Return [X, Y] of the center of cell containing provided text 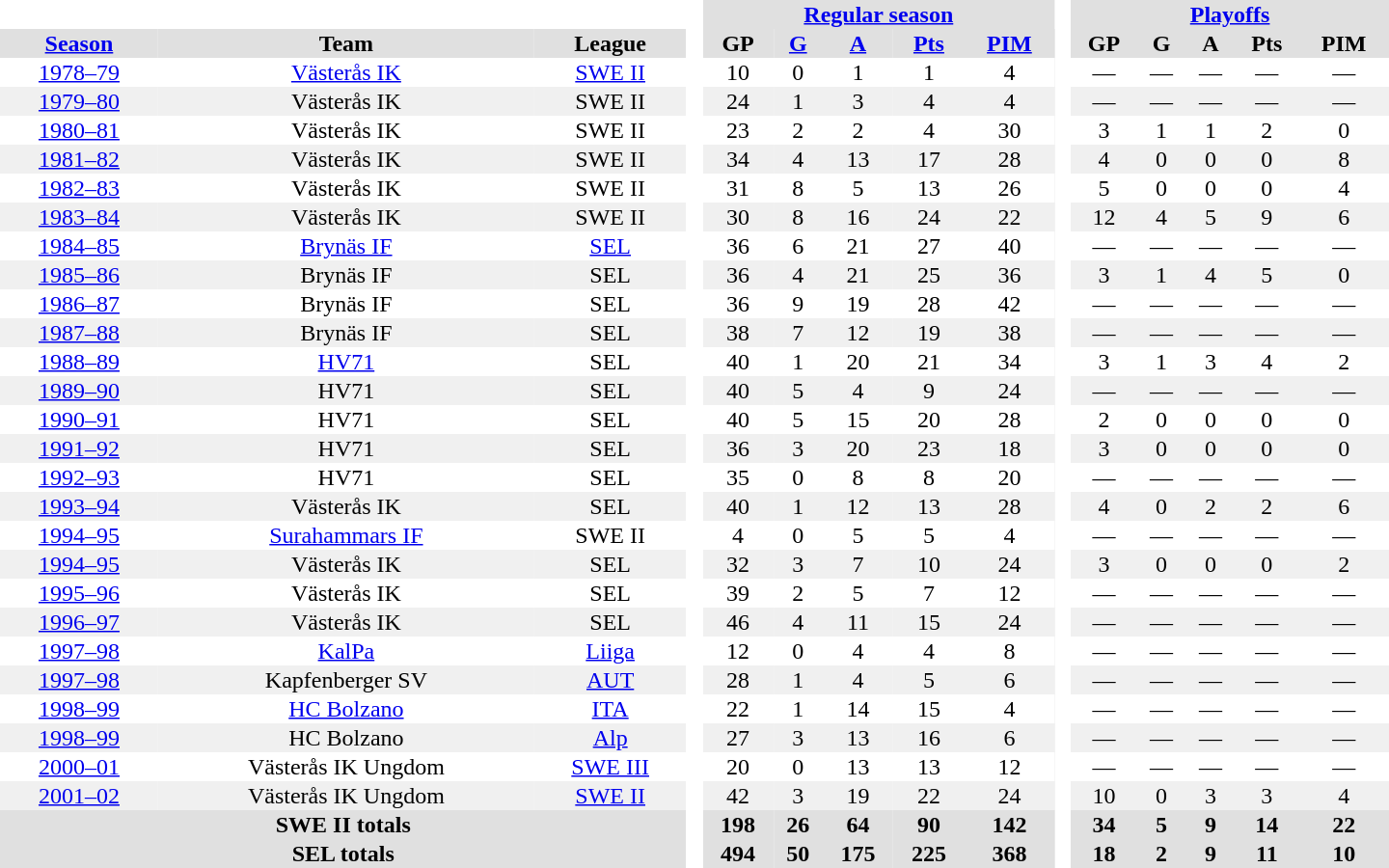
1983–84 [79, 217]
Liiga [611, 651]
35 [737, 477]
31 [737, 188]
Season [79, 43]
1984–85 [79, 246]
50 [799, 854]
1991–92 [79, 448]
1987–88 [79, 333]
64 [858, 825]
198 [737, 825]
2000–01 [79, 767]
SWE II totals [343, 825]
46 [737, 622]
League [611, 43]
225 [928, 854]
1990–91 [79, 420]
1979–80 [79, 101]
1978–79 [79, 72]
494 [737, 854]
1993–94 [79, 506]
1982–83 [79, 188]
Alp [611, 738]
Surahammars IF [346, 535]
1996–97 [79, 622]
142 [1010, 825]
1980–81 [79, 130]
Team [346, 43]
1985–86 [79, 275]
KalPa [346, 651]
1981–82 [79, 159]
SEL totals [343, 854]
1995–96 [79, 593]
1989–90 [79, 391]
39 [737, 593]
2001–02 [79, 796]
Kapfenberger SV [346, 680]
17 [928, 159]
32 [737, 564]
Regular season [878, 14]
175 [858, 854]
Playoffs [1230, 14]
AUT [611, 680]
1992–93 [79, 477]
368 [1010, 854]
SWE III [611, 767]
1988–89 [79, 362]
90 [928, 825]
1986–87 [79, 304]
ITA [611, 709]
25 [928, 275]
